Search for the cell housing the specified text and yield its (X, Y) center coordinate. 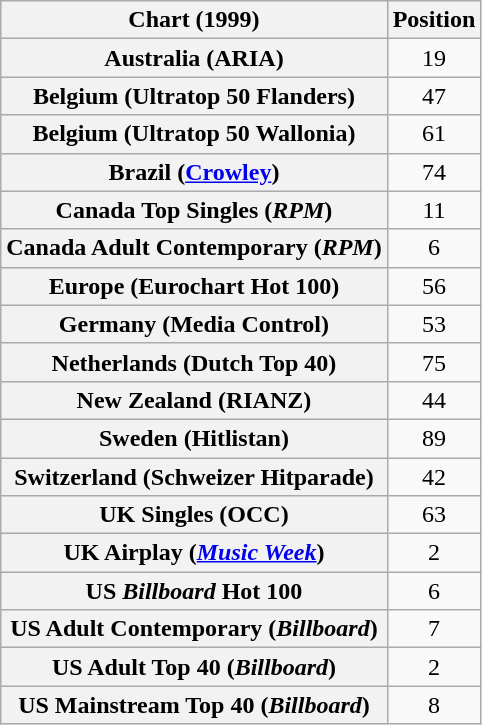
Netherlands (Dutch Top 40) (194, 362)
Germany (Media Control) (194, 324)
UK Singles (OCC) (194, 515)
UK Airplay (Music Week) (194, 553)
US Adult Contemporary (Billboard) (194, 629)
Position (434, 20)
42 (434, 477)
Brazil (Crowley) (194, 172)
Chart (1999) (194, 20)
Australia (ARIA) (194, 58)
Switzerland (Schweizer Hitparade) (194, 477)
75 (434, 362)
US Billboard Hot 100 (194, 591)
Canada Top Singles (RPM) (194, 210)
US Adult Top 40 (Billboard) (194, 667)
44 (434, 400)
63 (434, 515)
8 (434, 705)
7 (434, 629)
Europe (Eurochart Hot 100) (194, 286)
89 (434, 438)
US Mainstream Top 40 (Billboard) (194, 705)
11 (434, 210)
Canada Adult Contemporary (RPM) (194, 248)
Belgium (Ultratop 50 Wallonia) (194, 134)
New Zealand (RIANZ) (194, 400)
Sweden (Hitlistan) (194, 438)
53 (434, 324)
56 (434, 286)
74 (434, 172)
19 (434, 58)
47 (434, 96)
Belgium (Ultratop 50 Flanders) (194, 96)
61 (434, 134)
